Return (X, Y) of the center of cell containing provided text 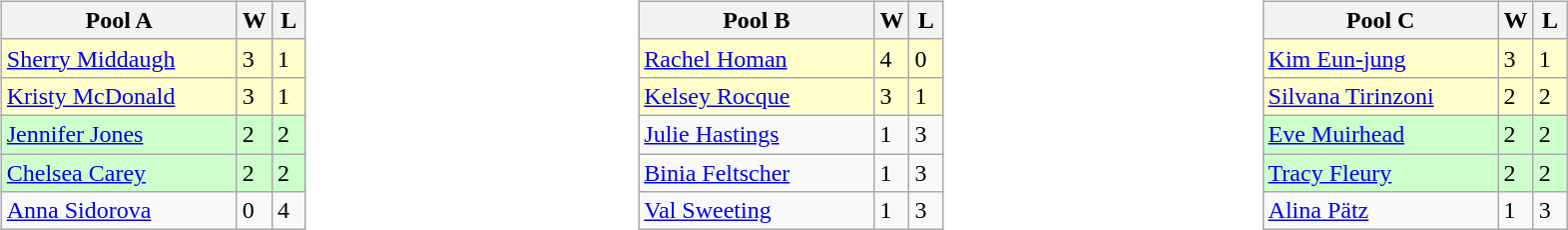
Sherry Middaugh (119, 58)
Jennifer Jones (119, 134)
Val Sweeting (757, 211)
Pool A (119, 20)
Binia Feltscher (757, 173)
Silvana Tirinzoni (1380, 96)
Chelsea Carey (119, 173)
Kim Eun-jung (1380, 58)
Pool C (1380, 20)
Anna Sidorova (119, 211)
Pool B (757, 20)
Tracy Fleury (1380, 173)
Kristy McDonald (119, 96)
Alina Pätz (1380, 211)
Rachel Homan (757, 58)
Julie Hastings (757, 134)
Eve Muirhead (1380, 134)
Kelsey Rocque (757, 96)
